Search for the cell housing the specified text and yield its [x, y] center coordinate. 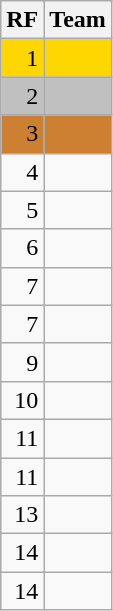
1 [22, 58]
10 [22, 400]
4 [22, 172]
6 [22, 248]
2 [22, 96]
5 [22, 210]
Team [78, 20]
13 [22, 515]
3 [22, 134]
9 [22, 362]
RF [22, 20]
